Find where the given text appears and provide that cell's center as [x, y] coordinate. 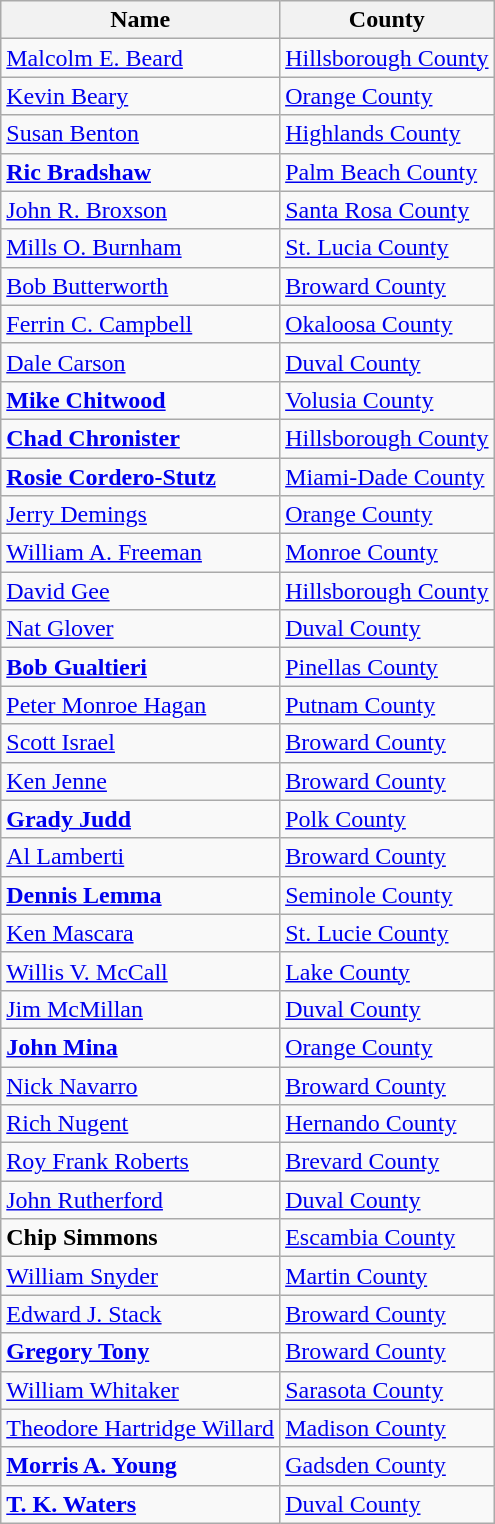
Nat Glover [140, 629]
Al Lamberti [140, 857]
Rosie Cordero-Stutz [140, 477]
Monroe County [387, 553]
Grady Judd [140, 819]
Edward J. Stack [140, 1314]
Escambia County [387, 1238]
County [387, 20]
Morris A. Young [140, 1466]
Peter Monroe Hagan [140, 705]
Putnam County [387, 705]
Dennis Lemma [140, 895]
Kevin Beary [140, 96]
Santa Rosa County [387, 210]
Mike Chitwood [140, 400]
Bob Butterworth [140, 286]
Jerry Demings [140, 515]
Malcolm E. Beard [140, 58]
Highlands County [387, 134]
Bob Gualtieri [140, 667]
Rich Nugent [140, 1124]
Willis V. McCall [140, 971]
William Whitaker [140, 1390]
Seminole County [387, 895]
John Mina [140, 1047]
Mills O. Burnham [140, 248]
Miami-Dade County [387, 477]
Okaloosa County [387, 324]
Ferrin C. Campbell [140, 324]
Sarasota County [387, 1390]
Theodore Hartridge Willard [140, 1428]
Ric Bradshaw [140, 172]
Nick Navarro [140, 1085]
John Rutherford [140, 1200]
Gregory Tony [140, 1352]
Roy Frank Roberts [140, 1162]
David Gee [140, 591]
Madison County [387, 1428]
Palm Beach County [387, 172]
Jim McMillan [140, 1009]
Gadsden County [387, 1466]
Ken Jenne [140, 781]
William A. Freeman [140, 553]
T. K. Waters [140, 1504]
Polk County [387, 819]
Scott Israel [140, 743]
John R. Broxson [140, 210]
St. Lucia County [387, 248]
Pinellas County [387, 667]
William Snyder [140, 1276]
Chad Chronister [140, 438]
Hernando County [387, 1124]
Chip Simmons [140, 1238]
Name [140, 20]
Dale Carson [140, 362]
St. Lucie County [387, 933]
Martin County [387, 1276]
Volusia County [387, 400]
Susan Benton [140, 134]
Lake County [387, 971]
Ken Mascara [140, 933]
Brevard County [387, 1162]
